Extract the [X, Y] coordinate from the center of the cell holding the provided text.  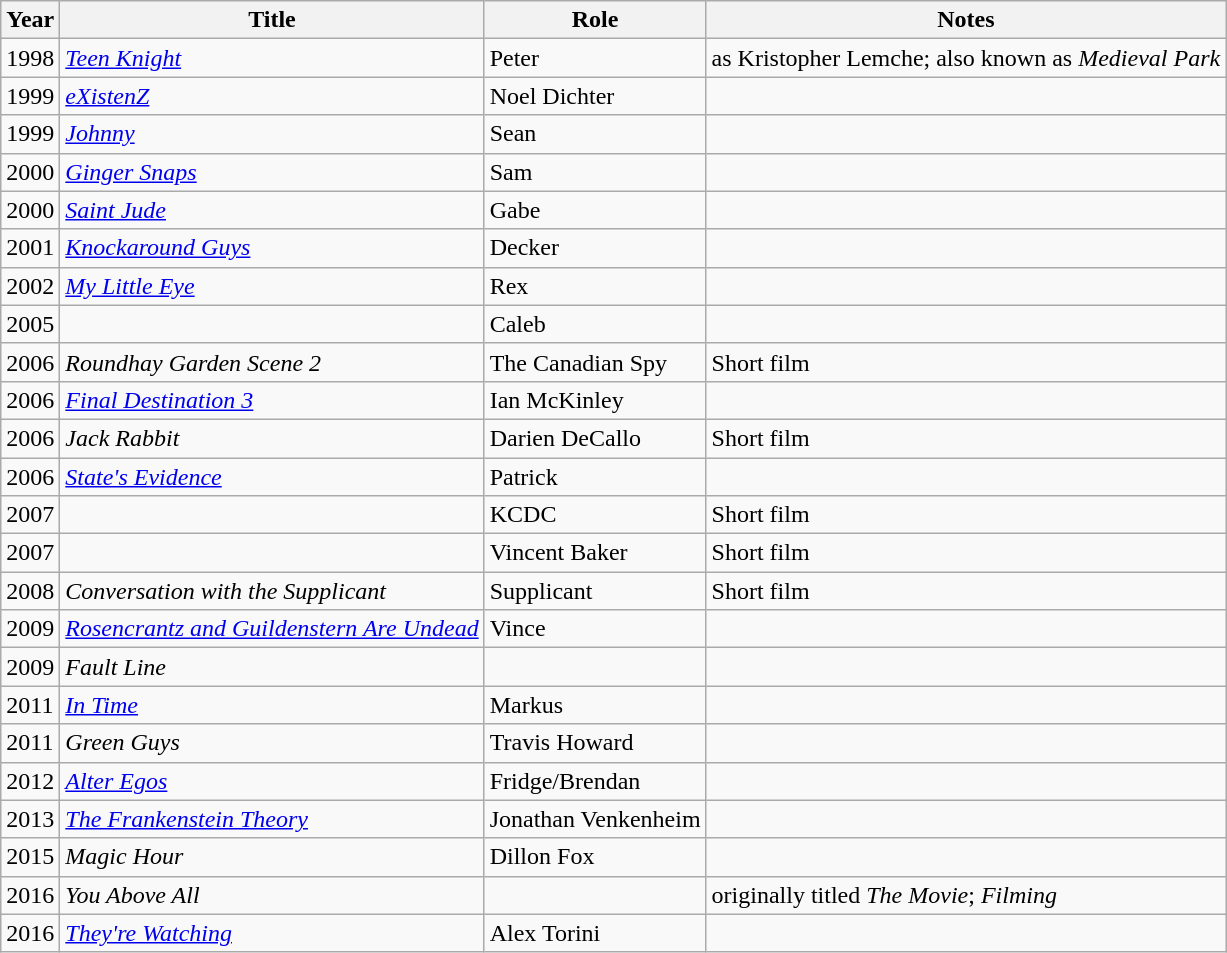
Teen Knight [272, 58]
Roundhay Garden Scene 2 [272, 362]
Noel Dichter [595, 96]
In Time [272, 705]
Green Guys [272, 743]
Travis Howard [595, 743]
Peter [595, 58]
Notes [966, 20]
2008 [30, 591]
Sam [595, 172]
originally titled The Movie; Filming [966, 895]
Rosencrantz and Guildenstern Are Undead [272, 629]
They're Watching [272, 933]
KCDC [595, 515]
Vincent Baker [595, 553]
Ginger Snaps [272, 172]
2005 [30, 324]
Sean [595, 134]
2013 [30, 819]
2012 [30, 781]
2015 [30, 857]
Rex [595, 286]
The Canadian Spy [595, 362]
Dillon Fox [595, 857]
eXistenZ [272, 96]
2001 [30, 248]
Ian McKinley [595, 400]
Fridge/Brendan [595, 781]
Supplicant [595, 591]
Jack Rabbit [272, 438]
2002 [30, 286]
as Kristopher Lemche; also known as Medieval Park [966, 58]
Year [30, 20]
Alter Egos [272, 781]
Knockaround Guys [272, 248]
Caleb [595, 324]
Magic Hour [272, 857]
Title [272, 20]
Johnny [272, 134]
The Frankenstein Theory [272, 819]
Conversation with the Supplicant [272, 591]
You Above All [272, 895]
1998 [30, 58]
Saint Jude [272, 210]
Gabe [595, 210]
State's Evidence [272, 477]
Jonathan Venkenheim [595, 819]
Role [595, 20]
Vince [595, 629]
Final Destination 3 [272, 400]
Alex Torini [595, 933]
Fault Line [272, 667]
Darien DeCallo [595, 438]
Markus [595, 705]
My Little Eye [272, 286]
Patrick [595, 477]
Decker [595, 248]
